Search for the cell housing the specified text and yield its (x, y) center coordinate. 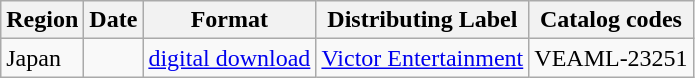
Date (114, 20)
Japan (42, 58)
Region (42, 20)
digital download (230, 58)
VEAML-23251 (611, 58)
Format (230, 20)
Distributing Label (422, 20)
Victor Entertainment (422, 58)
Catalog codes (611, 20)
